Capture the cell that displays the provided text and extract its (x, y) central coordinate. 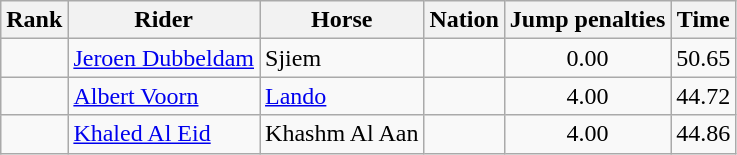
Khaled Al Eid (164, 134)
Horse (342, 20)
Jump penalties (587, 20)
44.86 (704, 134)
Nation (464, 20)
Sjiem (342, 58)
Rider (164, 20)
Time (704, 20)
Jeroen Dubbeldam (164, 58)
0.00 (587, 58)
Lando (342, 96)
Rank (34, 20)
Khashm Al Aan (342, 134)
50.65 (704, 58)
Albert Voorn (164, 96)
44.72 (704, 96)
